Extract the (X, Y) coordinate from the center of the cell holding the provided text.  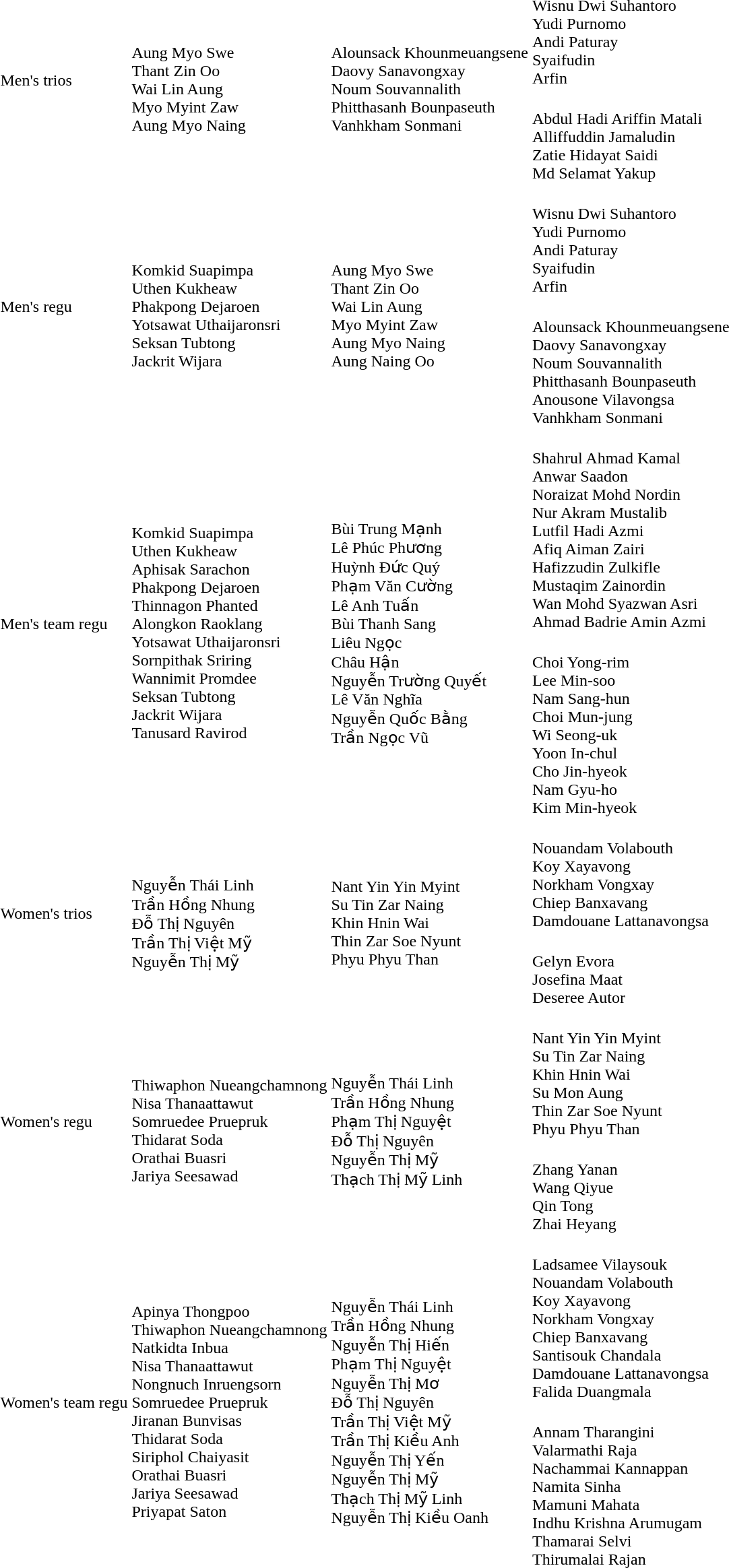
Komkid SuapimpaUthen KukheawPhakpong DejaroenYotsawat UthaijaronsriSeksan TubtongJackrit Wijara (229, 306)
Nguyễn Thái LinhTrần Hồng NhungĐỗ Thị NguyênTrần Thị Việt MỹNguyễn Thị Mỹ (229, 913)
Nguyễn Thái LinhTrần Hồng NhungPhạm Thị NguyệtĐỗ Thị NguyênNguyễn Thị MỹThạch Thị Mỹ Linh (430, 1122)
Nant Yin Yin MyintSu Tin Zar NaingKhin Hnin WaiThin Zar Soe NyuntPhyu Phyu Than (430, 913)
Aung Myo SweThant Zin OoWai Lin AungMyo Myint ZawAung Myo NaingAung Naing Oo (430, 306)
Thiwaphon NueangchamnongNisa ThanaattawutSomruedee PrueprukThidarat SodaOrathai BuasriJariya Seesawad (229, 1122)
